Extract the [x, y] coordinate from the center of the cell holding the provided text.  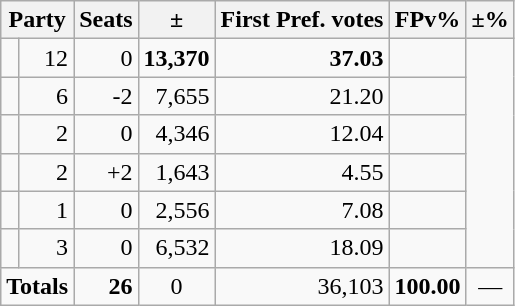
4,346 [176, 134]
±% [490, 20]
6,532 [176, 248]
26 [106, 286]
37.03 [302, 58]
3 [46, 248]
6 [46, 96]
-2 [106, 96]
12.04 [302, 134]
2,556 [176, 210]
First Pref. votes [302, 20]
+2 [106, 172]
Seats [106, 20]
— [490, 286]
± [176, 20]
21.20 [302, 96]
FPv% [428, 20]
13,370 [176, 58]
36,103 [302, 286]
1 [46, 210]
Party [38, 20]
12 [46, 58]
7.08 [302, 210]
1,643 [176, 172]
4.55 [302, 172]
100.00 [428, 286]
7,655 [176, 96]
Totals [38, 286]
18.09 [302, 248]
